Provide the (X, Y) coordinate of the cell's center where the given text is located.  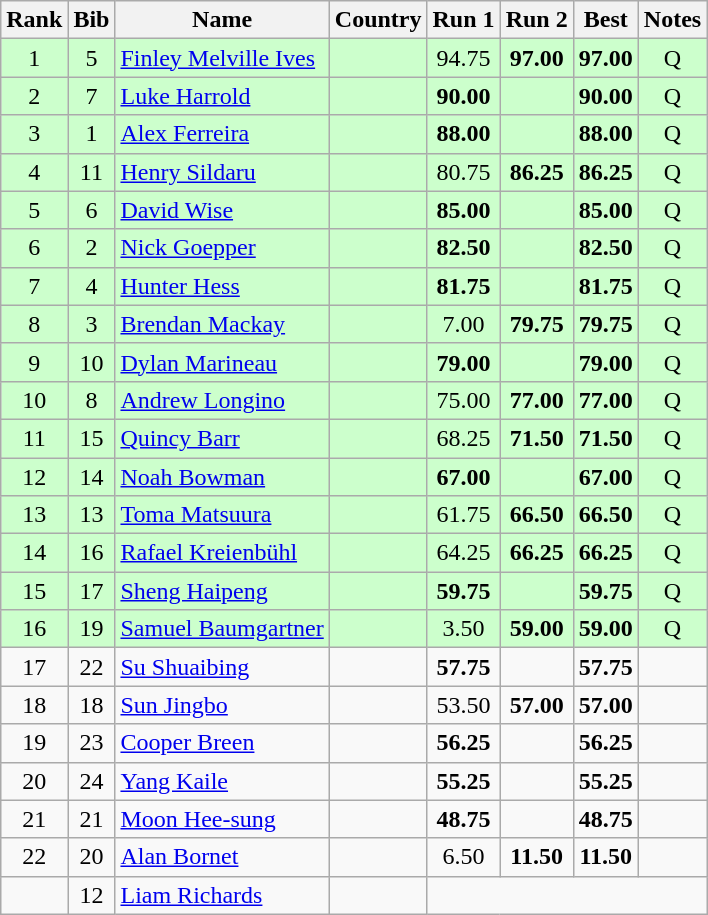
Quincy Barr (222, 438)
David Wise (222, 210)
3.50 (464, 629)
Name (222, 20)
Noah Bowman (222, 477)
Sun Jingbo (222, 705)
Samuel Baumgartner (222, 629)
Toma Matsuura (222, 515)
Alan Bornet (222, 857)
9 (34, 362)
80.75 (464, 172)
Sheng Haipeng (222, 591)
Bib (92, 20)
64.25 (464, 553)
Su Shuaibing (222, 667)
Nick Goepper (222, 248)
53.50 (464, 705)
Andrew Longino (222, 400)
Alex Ferreira (222, 134)
Finley Melville Ives (222, 58)
Rafael Kreienbühl (222, 553)
Brendan Mackay (222, 324)
Notes (672, 20)
Best (606, 20)
Country (378, 20)
Henry Sildaru (222, 172)
7.00 (464, 324)
24 (92, 781)
68.25 (464, 438)
Hunter Hess (222, 286)
Run 2 (536, 20)
94.75 (464, 58)
Cooper Breen (222, 743)
61.75 (464, 515)
Moon Hee-sung (222, 819)
Dylan Marineau (222, 362)
Liam Richards (222, 895)
23 (92, 743)
Run 1 (464, 20)
6.50 (464, 857)
Rank (34, 20)
Yang Kaile (222, 781)
75.00 (464, 400)
Luke Harrold (222, 96)
